Scan for the cell matching the given text and deliver its [x, y] coordinate at center. 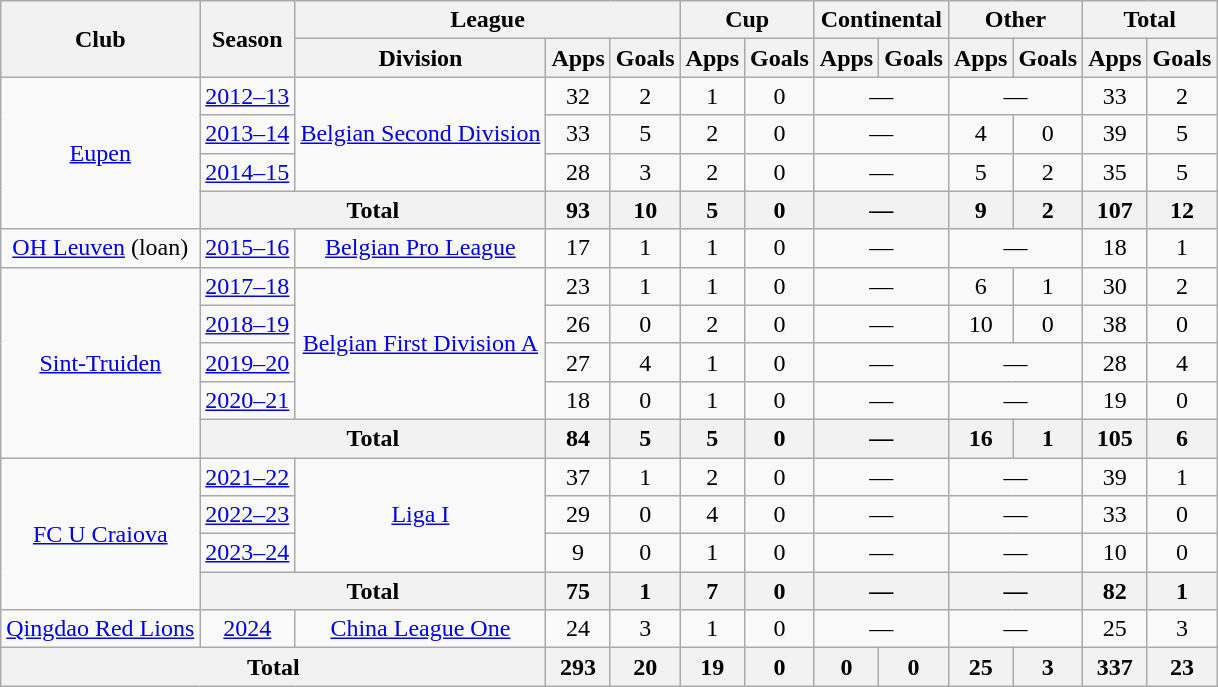
293 [578, 667]
26 [578, 324]
16 [980, 438]
12 [1182, 210]
337 [1115, 667]
2013–14 [248, 134]
2023–24 [248, 553]
OH Leuven (loan) [100, 248]
35 [1115, 172]
107 [1115, 210]
82 [1115, 591]
24 [578, 629]
Belgian First Division A [420, 343]
China League One [420, 629]
2018–19 [248, 324]
105 [1115, 438]
Sint-Truiden [100, 362]
Eupen [100, 153]
Continental [881, 20]
Other [1015, 20]
2020–21 [248, 400]
2014–15 [248, 172]
27 [578, 362]
2019–20 [248, 362]
32 [578, 96]
2024 [248, 629]
93 [578, 210]
2022–23 [248, 515]
20 [645, 667]
2015–16 [248, 248]
7 [712, 591]
2017–18 [248, 286]
37 [578, 477]
84 [578, 438]
Division [420, 58]
Qingdao Red Lions [100, 629]
75 [578, 591]
Season [248, 39]
League [488, 20]
29 [578, 515]
Belgian Second Division [420, 134]
38 [1115, 324]
Cup [747, 20]
2012–13 [248, 96]
Liga I [420, 515]
2021–22 [248, 477]
17 [578, 248]
Club [100, 39]
FC U Craiova [100, 534]
30 [1115, 286]
Belgian Pro League [420, 248]
